Extract the [x, y] coordinate from the center of the cell holding the provided text.  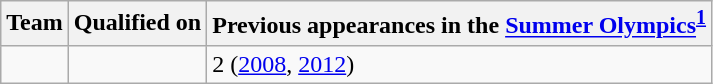
2 (2008, 2012) [460, 64]
Previous appearances in the Summer Olympics1 [460, 24]
Qualified on [137, 24]
Team [35, 24]
